Scan for the cell matching the given text and deliver its (x, y) coordinate at center. 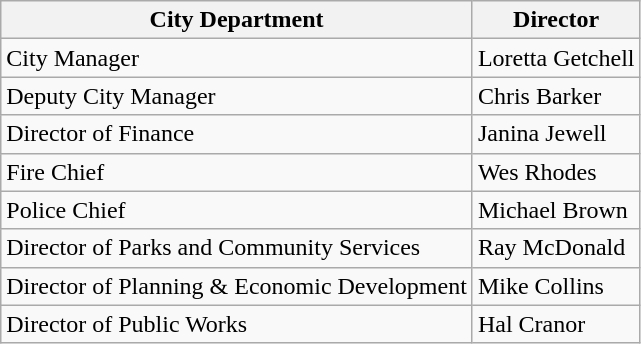
Director of Planning & Economic Development (237, 286)
Fire Chief (237, 172)
City Department (237, 20)
Director of Finance (237, 134)
Chris Barker (556, 96)
Loretta Getchell (556, 58)
Deputy City Manager (237, 96)
Director of Public Works (237, 324)
Police Chief (237, 210)
Ray McDonald (556, 248)
Hal Cranor (556, 324)
Director (556, 20)
Wes Rhodes (556, 172)
Mike Collins (556, 286)
Michael Brown (556, 210)
Director of Parks and Community Services (237, 248)
City Manager (237, 58)
Janina Jewell (556, 134)
